Find where the given text appears and provide that cell's center as (x, y) coordinate. 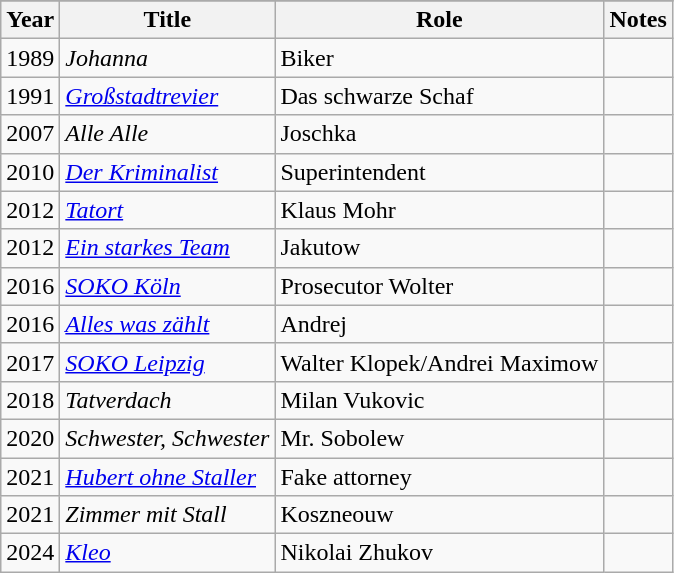
SOKO Köln (168, 286)
Jakutow (440, 248)
Fake attorney (440, 477)
Das schwarze Schaf (440, 96)
SOKO Leipzig (168, 362)
Kleo (168, 553)
Zimmer mit Stall (168, 515)
Andrej (440, 324)
Year (30, 20)
Walter Klopek/Andrei Maximow (440, 362)
Der Kriminalist (168, 172)
Role (440, 20)
2017 (30, 362)
Klaus Mohr (440, 210)
Biker (440, 58)
Joschka (440, 134)
Nikolai Zhukov (440, 553)
Notes (638, 20)
Milan Vukovic (440, 400)
2018 (30, 400)
Hubert ohne Staller (168, 477)
Großstadtrevier (168, 96)
1989 (30, 58)
Koszneouw (440, 515)
Tatverdach (168, 400)
2010 (30, 172)
2024 (30, 553)
Tatort (168, 210)
Ein starkes Team (168, 248)
2020 (30, 438)
Alle Alle (168, 134)
1991 (30, 96)
Superintendent (440, 172)
Prosecutor Wolter (440, 286)
2007 (30, 134)
Schwester, Schwester (168, 438)
Johanna (168, 58)
Title (168, 20)
Mr. Sobolew (440, 438)
Alles was zählt (168, 324)
